Identify which cell holds the provided text, then report its [X, Y] central coordinate. 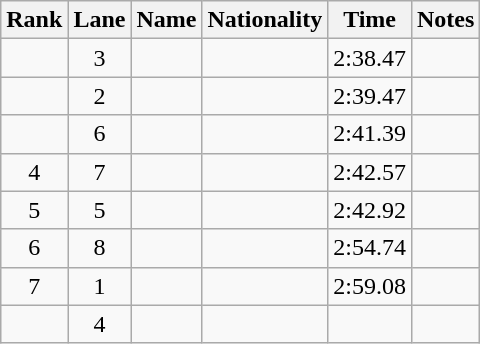
Lane [100, 20]
Time [370, 20]
2 [100, 96]
2:54.74 [370, 248]
2:42.92 [370, 210]
8 [100, 248]
Name [166, 20]
2:41.39 [370, 134]
Notes [445, 20]
3 [100, 58]
2:38.47 [370, 58]
Nationality [265, 20]
2:59.08 [370, 286]
1 [100, 286]
2:39.47 [370, 96]
Rank [34, 20]
2:42.57 [370, 172]
